Search for the cell housing the specified text and yield its (X, Y) center coordinate. 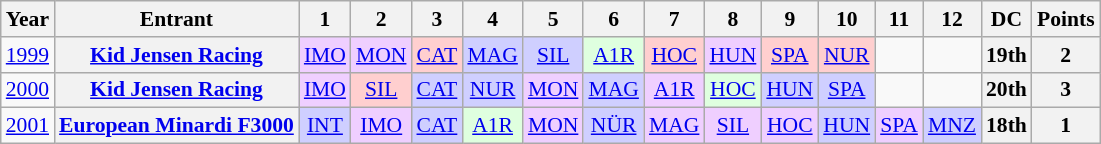
European Minardi F3000 (176, 126)
10 (846, 19)
8 (732, 19)
2000 (28, 90)
Entrant (176, 19)
5 (554, 19)
2001 (28, 126)
MNZ (952, 126)
18th (1006, 126)
20th (1006, 90)
INT (325, 126)
9 (790, 19)
NÜR (614, 126)
Year (28, 19)
Points (1066, 19)
1999 (28, 55)
4 (492, 19)
19th (1006, 55)
7 (674, 19)
11 (899, 19)
6 (614, 19)
12 (952, 19)
DC (1006, 19)
